Search for the cell housing the specified text and yield its [X, Y] center coordinate. 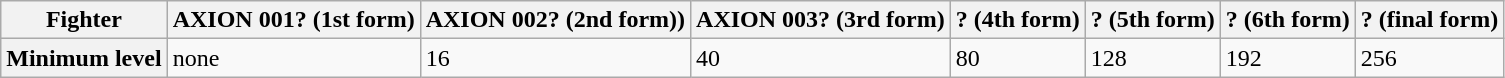
none [294, 58]
AXION 002? (2nd form)) [555, 20]
192 [1288, 58]
AXION 001? (1st form) [294, 20]
AXION 003? (3rd form) [821, 20]
? (5th form) [1152, 20]
16 [555, 58]
? (final form) [1429, 20]
Fighter [84, 20]
? (6th form) [1288, 20]
40 [821, 58]
Minimum level [84, 58]
80 [1018, 58]
128 [1152, 58]
? (4th form) [1018, 20]
256 [1429, 58]
